Scan for the cell matching the given text and deliver its [x, y] coordinate at center. 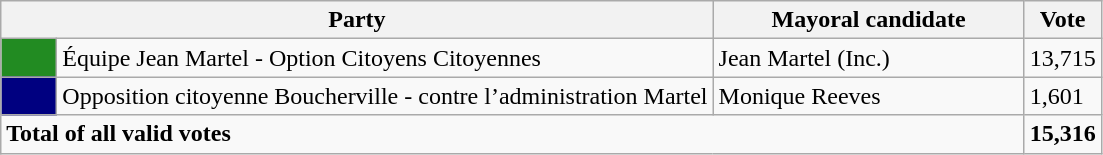
Opposition citoyenne Boucherville - contre l’administration Martel [385, 96]
13,715 [1062, 58]
Équipe Jean Martel - Option Citoyens Citoyennes [385, 58]
Vote [1062, 20]
Mayoral candidate [868, 20]
15,316 [1062, 134]
Party [357, 20]
Monique Reeves [868, 96]
Jean Martel (Inc.) [868, 58]
1,601 [1062, 96]
Total of all valid votes [512, 134]
